Provide the (X, Y) coordinate of the cell's center where the given text is located.  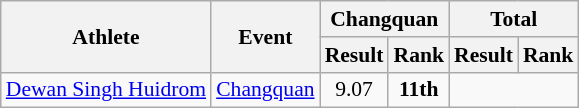
Athlete (106, 36)
11th (418, 90)
Total (514, 19)
Dewan Singh Huidrom (106, 90)
9.07 (354, 90)
Event (265, 36)
